Pinpoint the cell where the given text exists, returning its [X, Y] midpoint coordinate. 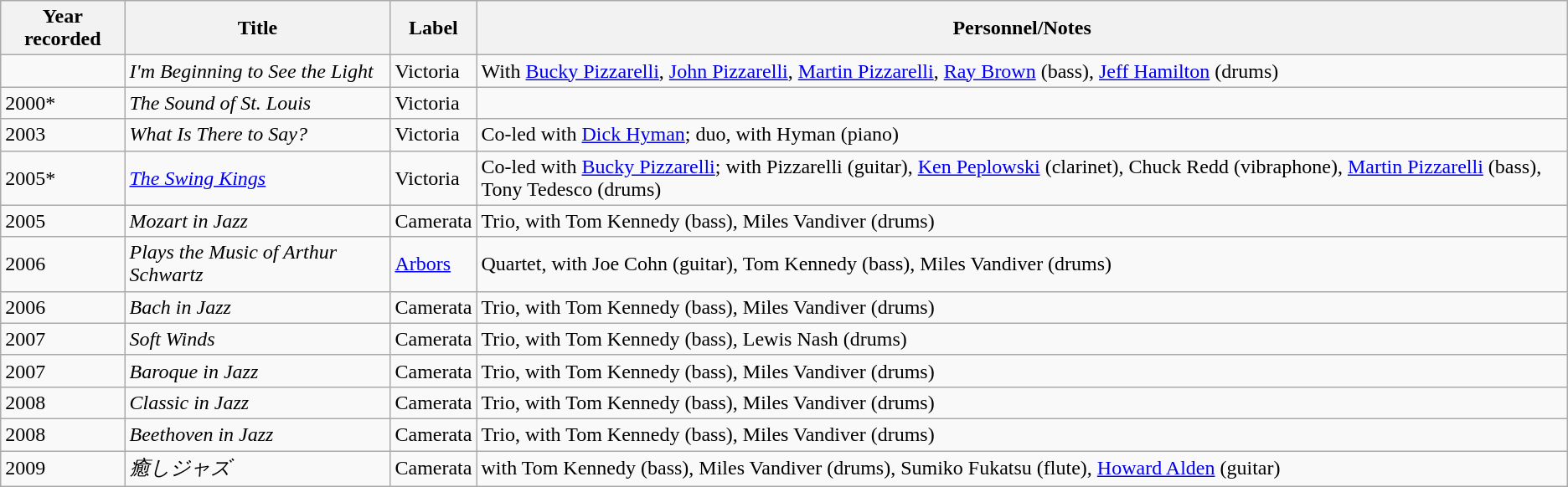
with Tom Kennedy (bass), Miles Vandiver (drums), Sumiko Fukatsu (flute), Howard Alden (guitar) [1022, 469]
Plays the Music of Arthur Schwartz [258, 264]
Classic in Jazz [258, 402]
Title [258, 28]
Beethoven in Jazz [258, 434]
Label [434, 28]
2009 [63, 469]
Soft Winds [258, 339]
Baroque in Jazz [258, 371]
2003 [63, 135]
Bach in Jazz [258, 307]
2005 [63, 221]
Mozart in Jazz [258, 221]
I'm Beginning to See the Light [258, 71]
With Bucky Pizzarelli, John Pizzarelli, Martin Pizzarelli, Ray Brown (bass), Jeff Hamilton (drums) [1022, 71]
Personnel/Notes [1022, 28]
癒しジャズ [258, 469]
The Swing Kings [258, 177]
What Is There to Say? [258, 135]
Arbors [434, 264]
2005* [63, 177]
Trio, with Tom Kennedy (bass), Lewis Nash (drums) [1022, 339]
Quartet, with Joe Cohn (guitar), Tom Kennedy (bass), Miles Vandiver (drums) [1022, 264]
2000* [63, 103]
Year recorded [63, 28]
Co-led with Dick Hyman; duo, with Hyman (piano) [1022, 135]
The Sound of St. Louis [258, 103]
